Scan for the cell matching the given text and deliver its [X, Y] coordinate at center. 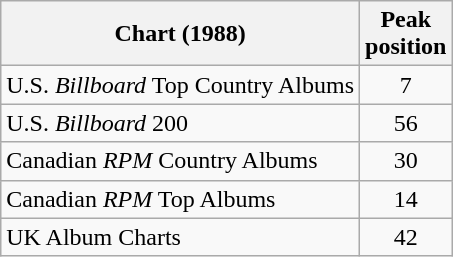
7 [406, 85]
Canadian RPM Top Albums [180, 199]
42 [406, 237]
14 [406, 199]
56 [406, 123]
U.S. Billboard 200 [180, 123]
30 [406, 161]
UK Album Charts [180, 237]
Chart (1988) [180, 34]
Canadian RPM Country Albums [180, 161]
Peakposition [406, 34]
U.S. Billboard Top Country Albums [180, 85]
